Capture the cell that displays the provided text and extract its (x, y) central coordinate. 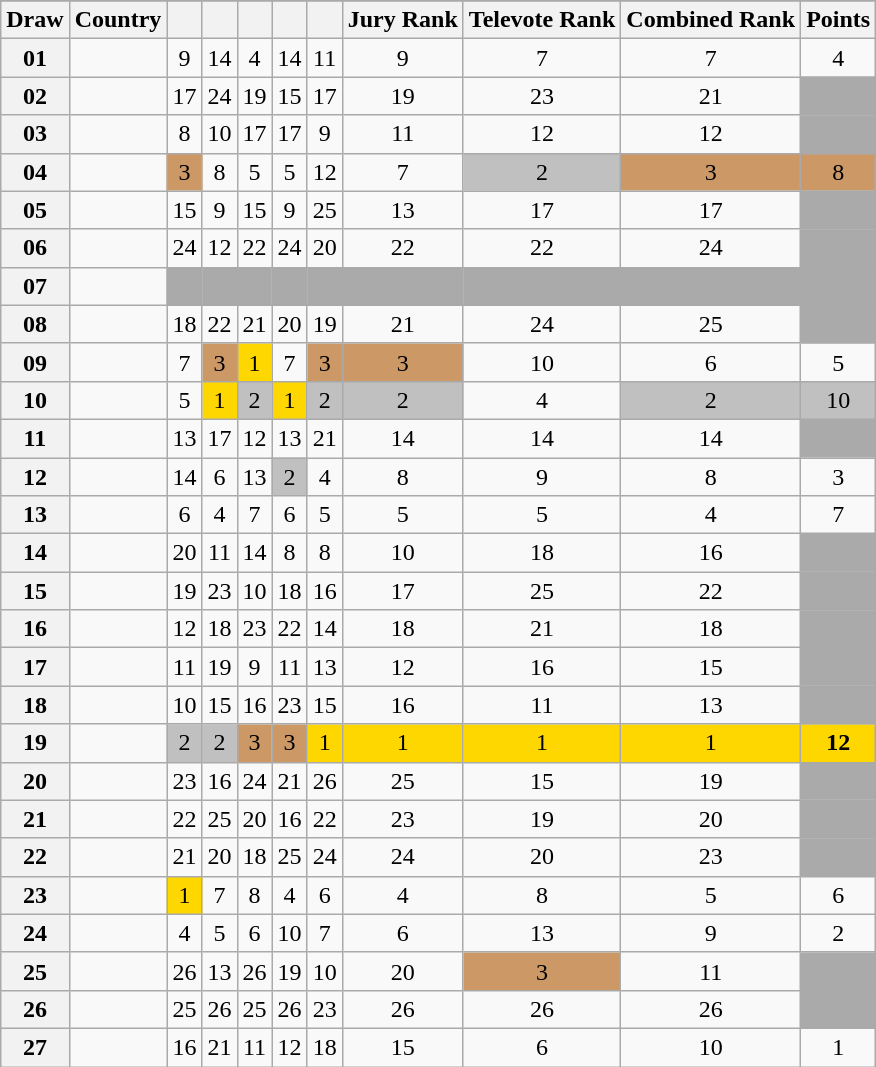
08 (35, 324)
Points (838, 20)
03 (35, 134)
01 (35, 58)
Draw (35, 20)
07 (35, 286)
Televote Rank (542, 20)
06 (35, 248)
05 (35, 210)
Combined Rank (711, 20)
27 (35, 1047)
04 (35, 172)
02 (35, 96)
Country (118, 20)
09 (35, 362)
Jury Rank (402, 20)
